Detect which cell encompasses the target text, then output its (X, Y) center coordinate. 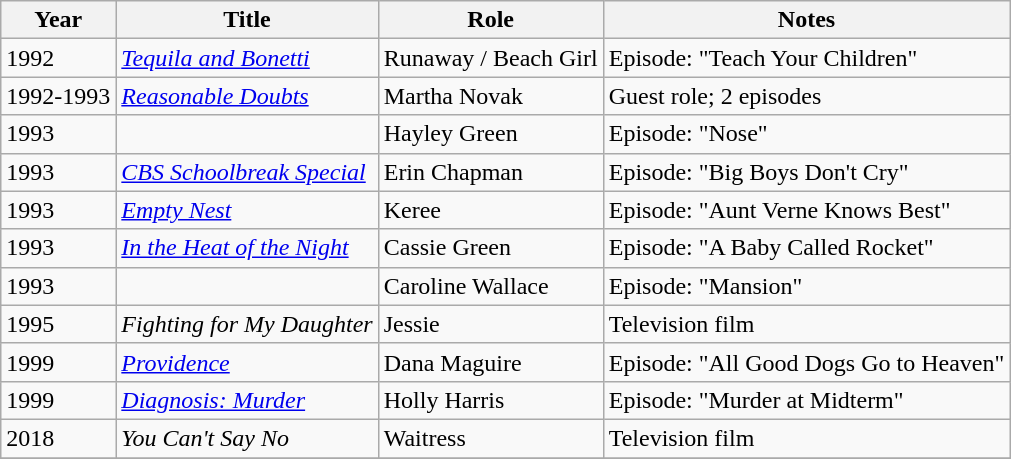
Episode: "All Good Dogs Go to Heaven" (806, 362)
Role (490, 20)
Martha Novak (490, 96)
1992 (58, 58)
Hayley Green (490, 134)
Empty Nest (247, 210)
Guest role; 2 episodes (806, 96)
Episode: "Big Boys Don't Cry" (806, 172)
In the Heat of the Night (247, 248)
1995 (58, 324)
Episode: "Mansion" (806, 286)
Holly Harris (490, 400)
Year (58, 20)
Notes (806, 20)
Erin Chapman (490, 172)
Caroline Wallace (490, 286)
Cassie Green (490, 248)
Episode: "A Baby Called Rocket" (806, 248)
Dana Maguire (490, 362)
Episode: "Murder at Midterm" (806, 400)
Keree (490, 210)
Providence (247, 362)
CBS Schoolbreak Special (247, 172)
You Can't Say No (247, 438)
Tequila and Bonetti (247, 58)
2018 (58, 438)
Episode: "Nose" (806, 134)
Fighting for My Daughter (247, 324)
Episode: "Aunt Verne Knows Best" (806, 210)
1992-1993 (58, 96)
Waitress (490, 438)
Runaway / Beach Girl (490, 58)
Title (247, 20)
Jessie (490, 324)
Episode: "Teach Your Children" (806, 58)
Diagnosis: Murder (247, 400)
Reasonable Doubts (247, 96)
